Determine the (x, y) coordinate at the center of the cell enclosing the given text.  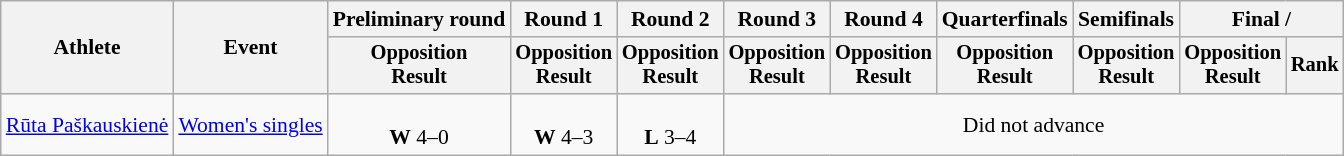
Event (250, 48)
Rūta Paškauskienė (88, 124)
W 4–0 (420, 124)
Round 2 (670, 19)
L 3–4 (670, 124)
Women's singles (250, 124)
W 4–3 (564, 124)
Did not advance (1034, 124)
Round 1 (564, 19)
Final / (1261, 19)
Round 4 (884, 19)
Round 3 (778, 19)
Rank (1315, 66)
Quarterfinals (1005, 19)
Preliminary round (420, 19)
Athlete (88, 48)
Semifinals (1126, 19)
